Search for the cell housing the specified text and yield its [X, Y] center coordinate. 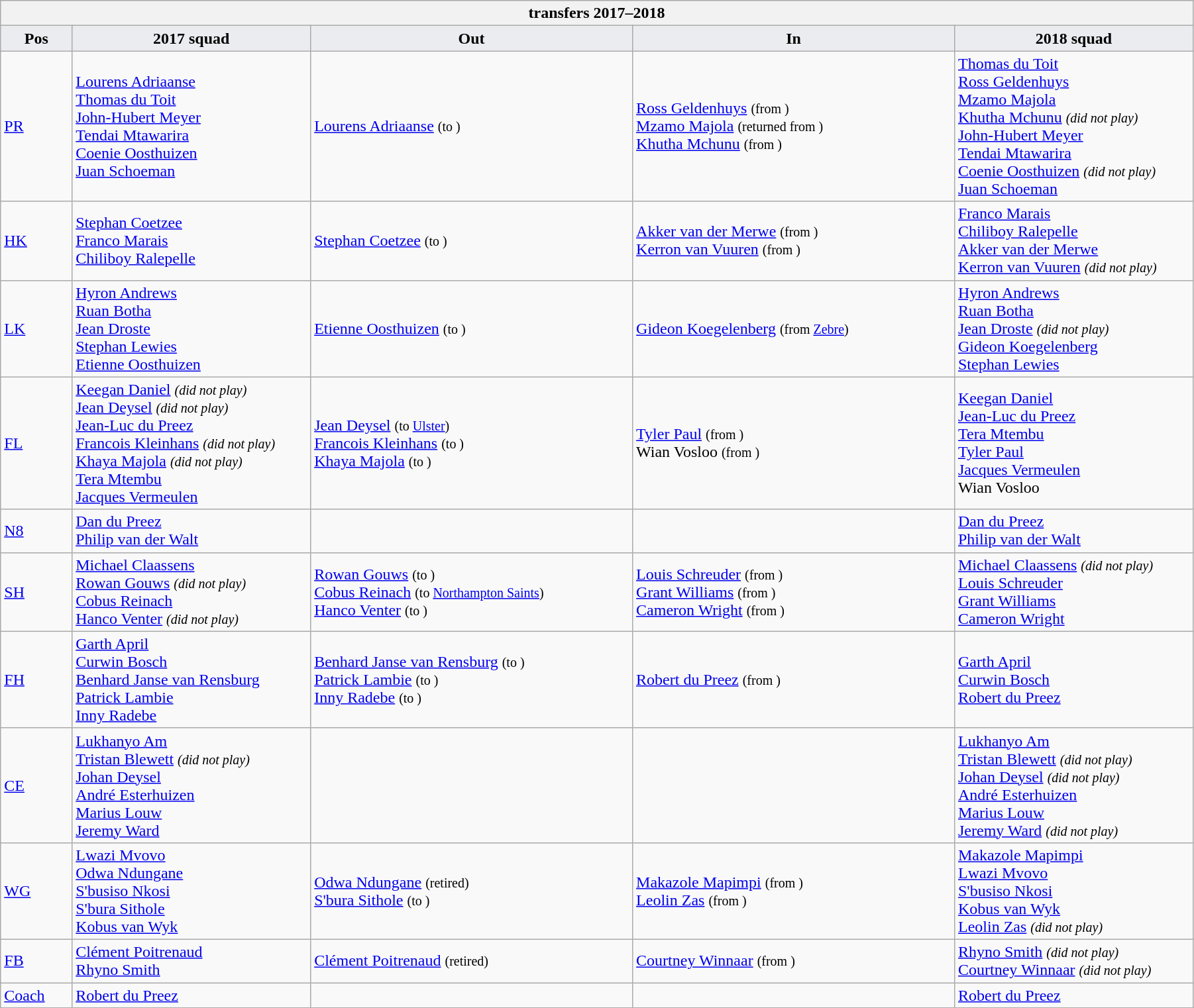
Makazole Mapimpi (from ) Leolin Zas (from ) [794, 891]
Michael Claassens Rowan Gouws (did not play) Cobus Reinach Hanco Venter (did not play) [191, 592]
Stephan Coetzee (to ) [472, 241]
CE [36, 785]
Louis Schreuder (from ) Grant Williams (from ) Cameron Wright (from ) [794, 592]
2018 squad [1073, 38]
Hyron Andrews Ruan Botha Jean Droste Stephan Lewies Etienne Oosthuizen [191, 328]
Garth April Curwin Bosch Benhard Janse van Rensburg Patrick Lambie Inny Radebe [191, 680]
FH [36, 680]
LK [36, 328]
Keegan Daniel Jean-Luc du Preez Tera Mtembu Tyler Paul Jacques Vermeulen Wian Vosloo [1073, 443]
Lukhanyo Am Tristan Blewett (did not play) Johan Deysel André Esterhuizen Marius Louw Jeremy Ward [191, 785]
Out [472, 38]
transfers 2017–2018 [597, 13]
Tyler Paul (from ) Wian Vosloo (from ) [794, 443]
SH [36, 592]
Clément Poitrenaud Rhyno Smith [191, 960]
Odwa Ndungane (retired) S'bura Sithole (to ) [472, 891]
HK [36, 241]
FB [36, 960]
WG [36, 891]
Jean Deysel (to Ulster) Francois Kleinhans (to ) Khaya Majola (to ) [472, 443]
Clément Poitrenaud (retired) [472, 960]
Akker van der Merwe (from ) Kerron van Vuuren (from ) [794, 241]
Gideon Koegelenberg (from Zebre) [794, 328]
Lwazi Mvovo Odwa Ndungane S'busiso Nkosi S'bura Sithole Kobus van Wyk [191, 891]
Michael Claassens (did not play) Louis Schreuder Grant Williams Cameron Wright [1073, 592]
In [794, 38]
Coach [36, 995]
Benhard Janse van Rensburg (to ) Patrick Lambie (to ) Inny Radebe (to ) [472, 680]
Robert du Preez (from ) [794, 680]
Rowan Gouws (to ) Cobus Reinach (to Northampton Saints) Hanco Venter (to ) [472, 592]
Franco Marais Chiliboy Ralepelle Akker van der Merwe Kerron van Vuuren (did not play) [1073, 241]
Courtney Winnaar (from ) [794, 960]
Stephan Coetzee Franco Marais Chiliboy Ralepelle [191, 241]
Makazole Mapimpi Lwazi Mvovo S'busiso Nkosi Kobus van Wyk Leolin Zas (did not play) [1073, 891]
Lourens Adriaanse (to ) [472, 126]
PR [36, 126]
Garth April Curwin Bosch Robert du Preez [1073, 680]
N8 [36, 531]
Lourens Adriaanse Thomas du Toit John-Hubert Meyer Tendai Mtawarira Coenie Oosthuizen Juan Schoeman [191, 126]
Rhyno Smith (did not play) Courtney Winnaar (did not play) [1073, 960]
Pos [36, 38]
Hyron Andrews Ruan Botha Jean Droste (did not play) Gideon Koegelenberg Stephan Lewies [1073, 328]
Ross Geldenhuys (from ) Mzamo Majola (returned from ) Khutha Mchunu (from ) [794, 126]
Lukhanyo Am Tristan Blewett (did not play) Johan Deysel (did not play) André Esterhuizen Marius Louw Jeremy Ward (did not play) [1073, 785]
Etienne Oosthuizen (to ) [472, 328]
2017 squad [191, 38]
FL [36, 443]
